Locate the cell with the specified text and output its (x, y) center coordinate. 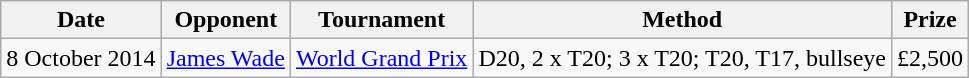
Method (682, 20)
D20, 2 x T20; 3 x T20; T20, T17, bullseye (682, 58)
8 October 2014 (81, 58)
World Grand Prix (381, 58)
Prize (930, 20)
Date (81, 20)
James Wade (226, 58)
Tournament (381, 20)
£2,500 (930, 58)
Opponent (226, 20)
